Detect which cell encompasses the target text, then output its (x, y) center coordinate. 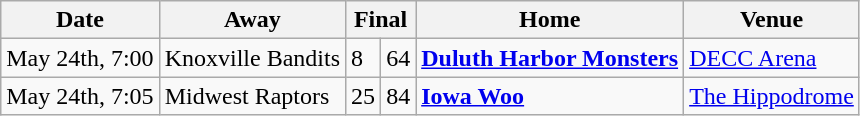
Final (381, 20)
Iowa Woo (550, 96)
8 (364, 58)
Midwest Raptors (252, 96)
Duluth Harbor Monsters (550, 58)
64 (398, 58)
25 (364, 96)
DECC Arena (772, 58)
84 (398, 96)
The Hippodrome (772, 96)
Knoxville Bandits (252, 58)
Away (252, 20)
Venue (772, 20)
May 24th, 7:05 (80, 96)
May 24th, 7:00 (80, 58)
Date (80, 20)
Home (550, 20)
